For the text-containing cell, return its midpoint in [x, y] coordinate format. 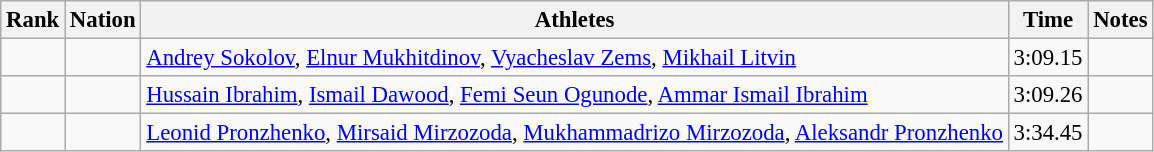
Hussain Ibrahim, Ismail Dawood, Femi Seun Ogunode, Ammar Ismail Ibrahim [574, 95]
Leonid Pronzhenko, Mirsaid Mirzozoda, Mukhammadrizo Mirzozoda, Aleksandr Pronzhenko [574, 133]
Andrey Sokolov, Elnur Mukhitdinov, Vyacheslav Zems, Mikhail Litvin [574, 58]
Rank [33, 20]
Athletes [574, 20]
3:34.45 [1048, 133]
3:09.26 [1048, 95]
Nation [103, 20]
Notes [1120, 20]
3:09.15 [1048, 58]
Time [1048, 20]
